Identify which cell holds the provided text, then report its [x, y] central coordinate. 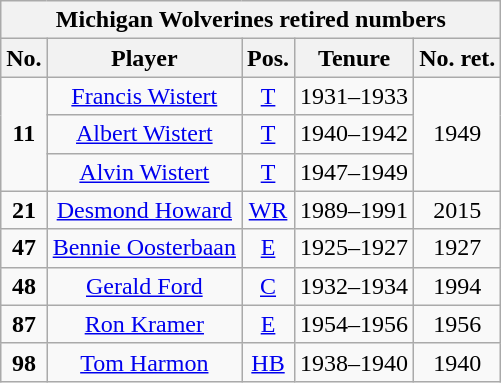
HB [268, 362]
21 [24, 210]
Bennie Oosterbaan [144, 248]
Tenure [354, 58]
98 [24, 362]
Francis Wistert [144, 96]
48 [24, 286]
2015 [458, 210]
Player [144, 58]
1949 [458, 134]
1940–1942 [354, 134]
No. ret. [458, 58]
Desmond Howard [144, 210]
C [268, 286]
1925–1927 [354, 248]
1938–1940 [354, 362]
Gerald Ford [144, 286]
11 [24, 134]
1931–1933 [354, 96]
Michigan Wolverines retired numbers [251, 20]
No. [24, 58]
1954–1956 [354, 324]
Tom Harmon [144, 362]
1947–1949 [354, 172]
1994 [458, 286]
47 [24, 248]
Ron Kramer [144, 324]
Alvin Wistert [144, 172]
1927 [458, 248]
Albert Wistert [144, 134]
1989–1991 [354, 210]
1940 [458, 362]
87 [24, 324]
WR [268, 210]
1932–1934 [354, 286]
1956 [458, 324]
Pos. [268, 58]
